Provide the (x, y) coordinate of the cell's center where the given text is located.  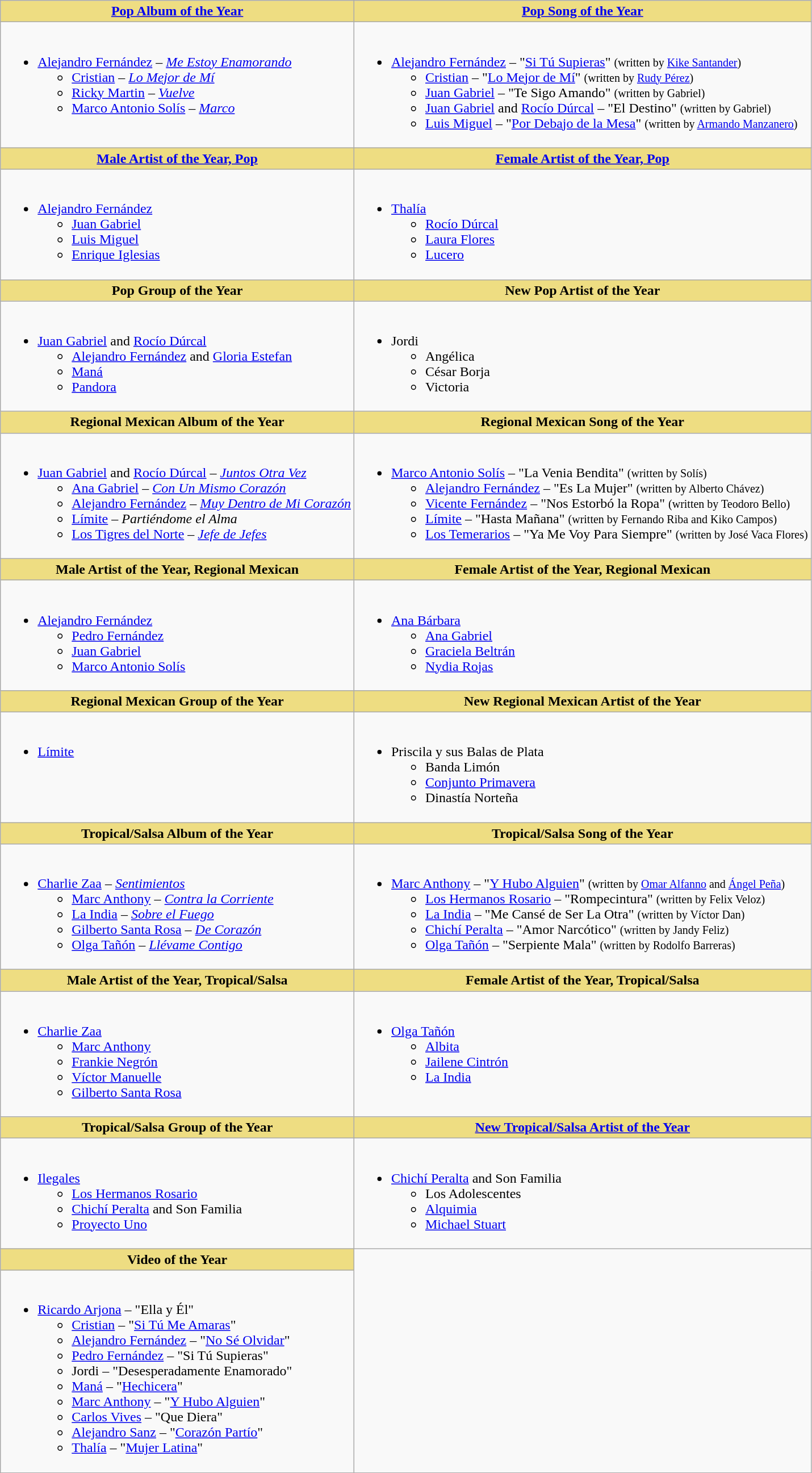
Male Artist of the Year, Tropical/Salsa (177, 980)
Video of the Year (177, 1259)
JordiAngélicaCésar BorjaVictoria (583, 356)
Pop Album of the Year (177, 11)
Alejandro Fernández – Me Estoy EnamorandoCristian – Lo Mejor de MíRicky Martin – VuelveMarco Antonio Solís – Marco (177, 85)
IlegalesLos Hermanos RosarioChichí Peralta and Son FamiliaProyecto Uno (177, 1194)
New Regional Mexican Artist of the Year (583, 701)
Tropical/Salsa Album of the Year (177, 833)
Pop Group of the Year (177, 290)
Charlie Zaa – SentimientosMarc Anthony – Contra la CorrienteLa India – Sobre el FuegoGilberto Santa Rosa – De CorazónOlga Tañón – Llévame Contigo (177, 907)
Olga TañónAlbitaJailene CintrónLa India (583, 1054)
Male Artist of the Year, Pop (177, 158)
ThalíaRocío DúrcalLaura FloresLucero (583, 224)
Juan Gabriel and Rocío DúrcalAlejandro Fernández and Gloria EstefanManáPandora (177, 356)
Regional Mexican Group of the Year (177, 701)
New Tropical/Salsa Artist of the Year (583, 1128)
Charlie ZaaMarc AnthonyFrankie NegrónVíctor ManuelleGilberto Santa Rosa (177, 1054)
Female Artist of the Year, Tropical/Salsa (583, 980)
Female Artist of the Year, Regional Mexican (583, 569)
Ana BárbaraAna GabrielGraciela BeltránNydia Rojas (583, 635)
Alejandro FernándezJuan GabrielLuis MiguelEnrique Iglesias (177, 224)
Límite (177, 767)
Regional Mexican Song of the Year (583, 422)
Female Artist of the Year, Pop (583, 158)
Pop Song of the Year (583, 11)
Tropical/Salsa Song of the Year (583, 833)
Regional Mexican Album of the Year (177, 422)
Tropical/Salsa Group of the Year (177, 1128)
New Pop Artist of the Year (583, 290)
Alejandro FernándezPedro FernándezJuan GabrielMarco Antonio Solís (177, 635)
Male Artist of the Year, Regional Mexican (177, 569)
Chichí Peralta and Son FamiliaLos AdolescentesAlquimiaMichael Stuart (583, 1194)
Priscila y sus Balas de PlataBanda LimónConjunto PrimaveraDinastía Norteña (583, 767)
